Find where the given text appears and provide that cell's center as (X, Y) coordinate. 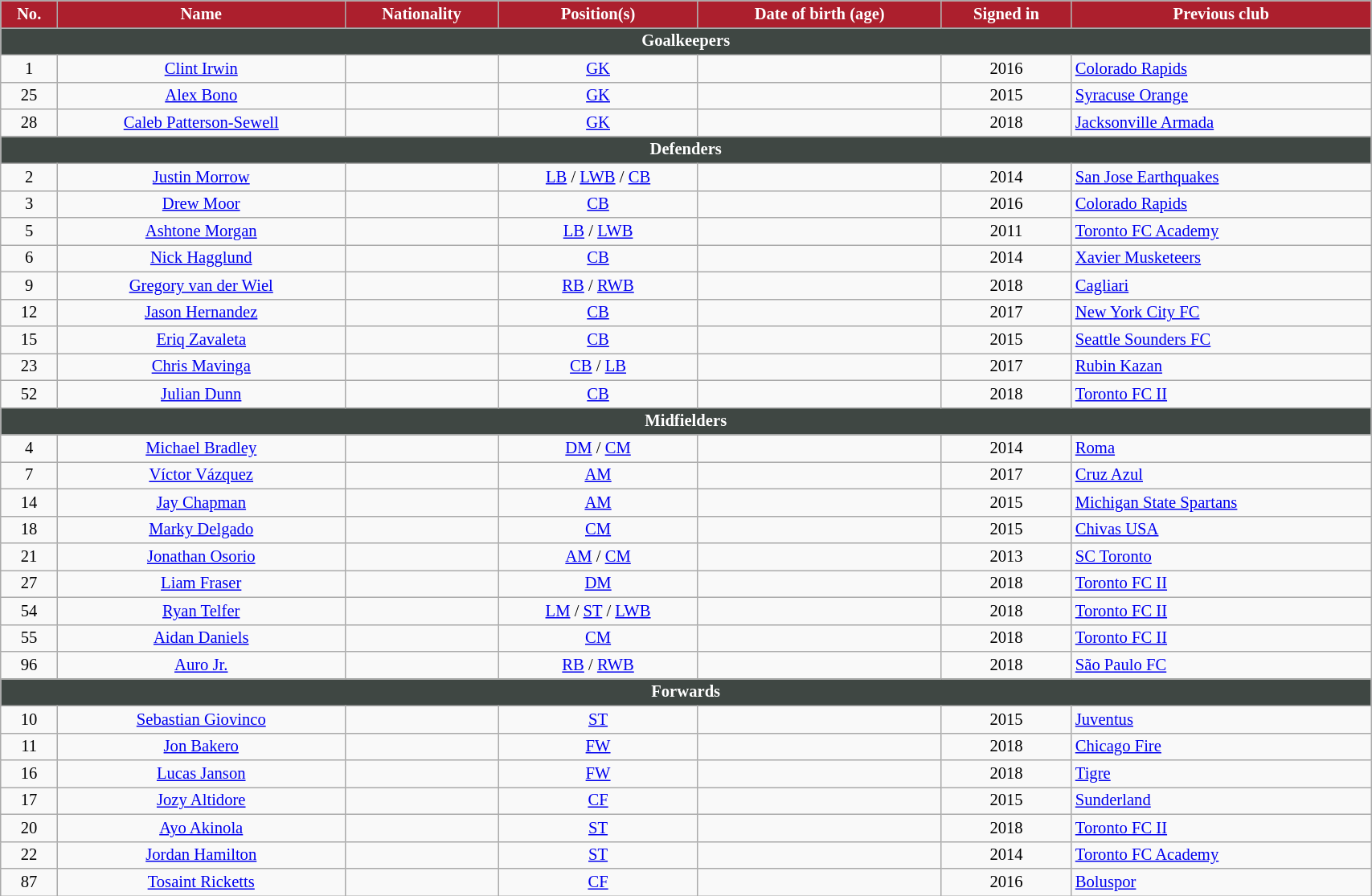
Ryan Telfer (201, 611)
5 (29, 231)
Eriq Zavaleta (201, 340)
28 (29, 123)
4 (29, 448)
Sebastian Giovinco (201, 719)
Ashtone Morgan (201, 231)
No. (29, 14)
18 (29, 530)
6 (29, 258)
Víctor Vázquez (201, 475)
Auro Jr. (201, 665)
Liam Fraser (201, 583)
1 (29, 68)
Jacksonville Armada (1222, 123)
96 (29, 665)
Lucas Janson (201, 774)
20 (29, 828)
Jordan Hamilton (201, 855)
Previous club (1222, 14)
Forwards (686, 692)
Goalkeepers (686, 41)
Jozy Altidore (201, 800)
Drew Moor (201, 204)
Signed in (1006, 14)
15 (29, 340)
Chicago Fire (1222, 747)
7 (29, 475)
Justin Morrow (201, 177)
Chris Mavinga (201, 366)
Marky Delgado (201, 530)
25 (29, 96)
Nick Hagglund (201, 258)
Position(s) (598, 14)
Juventus (1222, 719)
Aidan Daniels (201, 638)
AM / CM (598, 557)
12 (29, 313)
54 (29, 611)
Alex Bono (201, 96)
São Paulo FC (1222, 665)
Jason Hernandez (201, 313)
14 (29, 502)
2011 (1006, 231)
Midfielders (686, 421)
DM / CM (598, 448)
Date of birth (age) (820, 14)
Sunderland (1222, 800)
22 (29, 855)
17 (29, 800)
Caleb Patterson-Sewell (201, 123)
Chivas USA (1222, 530)
San Jose Earthquakes (1222, 177)
LM / ST / LWB (598, 611)
New York City FC (1222, 313)
Ayo Akinola (201, 828)
LB / LWB (598, 231)
Gregory van der Wiel (201, 285)
Michael Bradley (201, 448)
Clint Irwin (201, 68)
87 (29, 882)
11 (29, 747)
Boluspor (1222, 882)
2 (29, 177)
DM (598, 583)
52 (29, 394)
16 (29, 774)
Julian Dunn (201, 394)
23 (29, 366)
Name (201, 14)
Defenders (686, 149)
Jonathan Osorio (201, 557)
Michigan State Spartans (1222, 502)
27 (29, 583)
21 (29, 557)
Cruz Azul (1222, 475)
Xavier Musketeers (1222, 258)
2013 (1006, 557)
LB / LWB / CB (598, 177)
Jon Bakero (201, 747)
Tosaint Ricketts (201, 882)
Nationality (421, 14)
SC Toronto (1222, 557)
Syracuse Orange (1222, 96)
55 (29, 638)
9 (29, 285)
Tigre (1222, 774)
Cagliari (1222, 285)
Jay Chapman (201, 502)
3 (29, 204)
CB / LB (598, 366)
Roma (1222, 448)
Seattle Sounders FC (1222, 340)
10 (29, 719)
Rubin Kazan (1222, 366)
